Return [X, Y] of the center of cell containing provided text 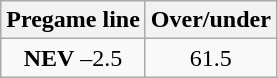
61.5 [210, 58]
Pregame line [74, 20]
NEV –2.5 [74, 58]
Over/under [210, 20]
